Extract the (X, Y) coordinate from the center of the cell holding the provided text.  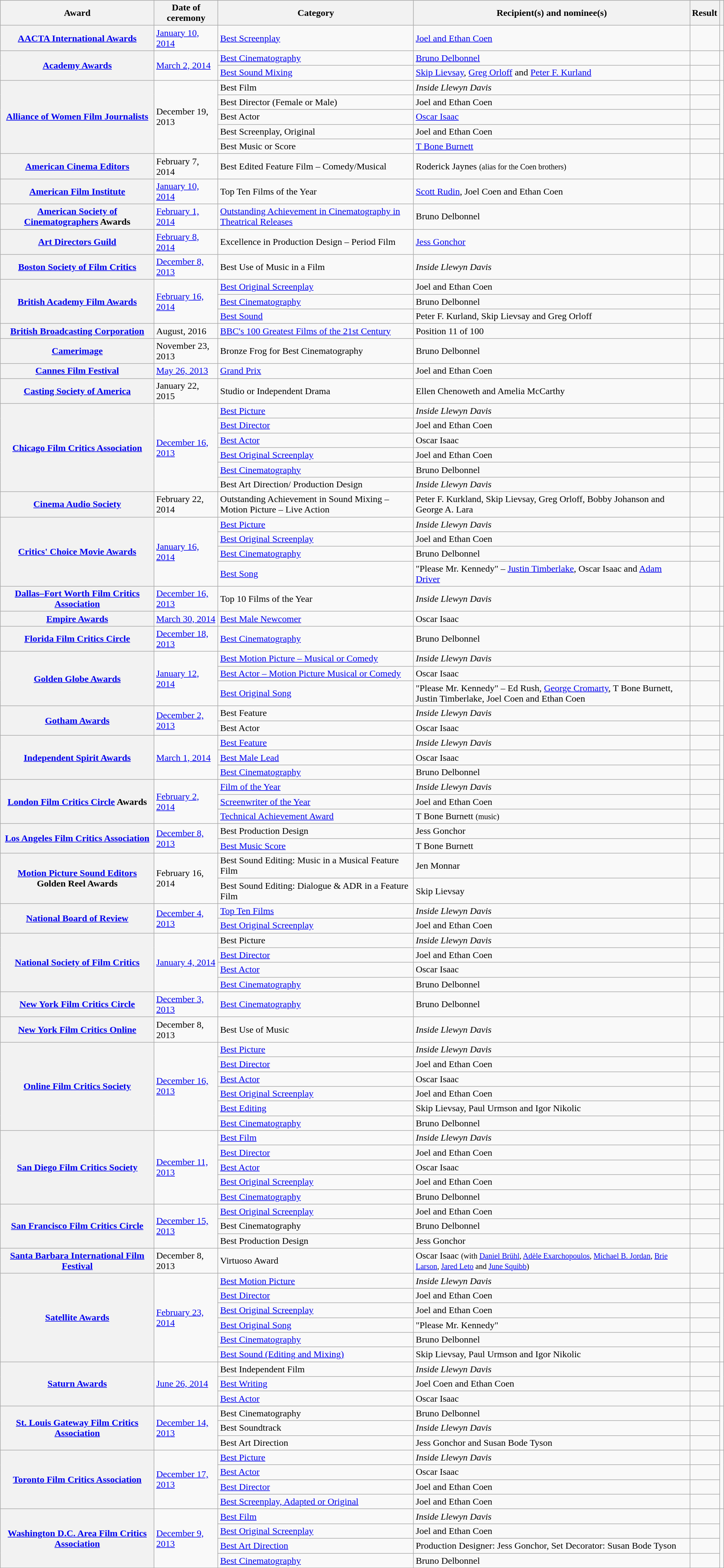
Santa Barbara International Film Festival (77, 1261)
Award (77, 13)
Outstanding Achievement in Sound Mixing – Motion Picture – Live Action (316, 504)
Best Sound Mixing (316, 73)
Empire Awards (77, 619)
Florida Film Critics Circle (77, 639)
Gotham Awards (77, 721)
Alliance of Women Film Journalists (77, 117)
May 26, 2013 (186, 371)
Camerimage (77, 351)
Studio or Independent Drama (316, 391)
Cannes Film Festival (77, 371)
Screenwriter of the Year (316, 802)
Best Independent Film (316, 1369)
New York Film Critics Circle (77, 1004)
Cinema Audio Society (77, 504)
December 19, 2013 (186, 117)
Roderick Jaynes (alias for the Coen brothers) (552, 166)
Toronto Film Critics Association (77, 1479)
December 9, 2013 (186, 1538)
American Cinema Editors (77, 166)
March 1, 2014 (186, 757)
American Society of Cinematographers Awards (77, 217)
San Diego Film Critics Society (77, 1167)
London Film Critics Circle Awards (77, 801)
Oscar Isaac (with Daniel Brühl, Adèle Exarchopoulos, Michael B. Jordan, Brie Larson, Jared Leto and June Squibb) (552, 1261)
June 26, 2014 (186, 1384)
"Please Mr. Kennedy" – Ed Rush, George Cromarty, T Bone Burnett, Justin Timberlake, Joel Coen and Ethan Coen (552, 693)
Motion Picture Sound Editors Golden Reel Awards (77, 878)
Peter F. Kurland, Skip Lievsay and Greg Orloff (552, 316)
Academy Awards (77, 65)
Best Sound (316, 316)
January 16, 2014 (186, 552)
Peter F. Kurkland, Skip Lievsay, Greg Orloff, Bobby Johanson and George A. Lara (552, 504)
St. Louis Gateway Film Critics Association (77, 1428)
Date of ceremony (186, 13)
"Please Mr. Kennedy" – Justin Timberlake, Oscar Isaac and Adam Driver (552, 574)
Top 10 Films of the Year (316, 599)
Jen Monnar (552, 866)
Golden Globe Awards (77, 678)
Technical Achievement Award (316, 816)
Los Angeles Film Critics Association (77, 839)
February 7, 2014 (186, 166)
Best Sound (Editing and Mixing) (316, 1354)
Best Music or Score (316, 146)
Best Motion Picture (316, 1281)
December 11, 2013 (186, 1167)
February 2, 2014 (186, 801)
March 2, 2014 (186, 65)
Dallas–Fort Worth Film Critics Association (77, 599)
National Board of Review (77, 918)
Best Director (Female or Male) (316, 102)
March 30, 2014 (186, 619)
Excellence in Production Design – Period Film (316, 241)
Chicago Film Critics Association (77, 448)
Best Editing (316, 1109)
Best Use of Music (316, 1030)
Washington D.C. Area Film Critics Association (77, 1538)
December 15, 2013 (186, 1226)
February 1, 2014 (186, 217)
Bronze Frog for Best Cinematography (316, 351)
January 4, 2014 (186, 962)
Best Male Newcomer (316, 619)
December 4, 2013 (186, 918)
Best Male Lead (316, 757)
Virtuoso Award (316, 1261)
Best Sound Editing: Dialogue & ADR in a Feature Film (316, 891)
Ellen Chenoweth and Amelia McCarthy (552, 391)
Top Ten Films of the Year (316, 191)
December 2, 2013 (186, 721)
Best Sound Editing: Music in a Musical Feature Film (316, 866)
Best Song (316, 574)
AACTA International Awards (77, 38)
Joel Coen and Ethan Coen (552, 1384)
Skip Lievsay, Greg Orloff and Peter F. Kurland (552, 73)
December 14, 2013 (186, 1428)
BBC's 100 Greatest Films of the 21st Century (316, 331)
Best Screenplay, Adapted or Original (316, 1501)
Best Actor – Motion Picture Musical or Comedy (316, 673)
Saturn Awards (77, 1384)
Category (316, 13)
Online Film Critics Society (77, 1086)
National Society of Film Critics (77, 962)
Boston Society of Film Critics (77, 267)
British Academy Film Awards (77, 302)
Recipient(s) and nominee(s) (552, 13)
Skip Lievsay (552, 891)
Best Screenplay, Original (316, 132)
Position 11 of 100 (552, 331)
Best Art Direction/ Production Design (316, 484)
Top Ten Films (316, 911)
December 18, 2013 (186, 639)
Satellite Awards (77, 1317)
Casting Society of America (77, 391)
Best Soundtrack (316, 1428)
November 23, 2013 (186, 351)
January 12, 2014 (186, 678)
Critics' Choice Movie Awards (77, 552)
British Broadcasting Corporation (77, 331)
American Film Institute (77, 191)
Jess Gonchor and Susan Bode Tyson (552, 1443)
Outstanding Achievement in Cinematography in Theatrical Releases (316, 217)
T Bone Burnett (music) (552, 816)
February 23, 2014 (186, 1317)
Production Designer: Jess Gonchor, Set Decorator: Susan Bode Tyson (552, 1546)
Best Music Score (316, 846)
February 22, 2014 (186, 504)
Best Motion Picture – Musical or Comedy (316, 659)
Best Writing (316, 1384)
"Please Mr. Kennedy" (552, 1325)
December 3, 2013 (186, 1004)
February 8, 2014 (186, 241)
January 22, 2015 (186, 391)
Best Use of Music in a Film (316, 267)
Film of the Year (316, 787)
August, 2016 (186, 331)
Art Directors Guild (77, 241)
San Francisco Film Critics Circle (77, 1226)
December 17, 2013 (186, 1479)
Independent Spirit Awards (77, 757)
Best Edited Feature Film – Comedy/Musical (316, 166)
Result (705, 13)
Grand Prix (316, 371)
Best Screenplay (316, 38)
New York Film Critics Online (77, 1030)
Scott Rudin, Joel Coen and Ethan Coen (552, 191)
